Return [X, Y] of the center of cell containing provided text 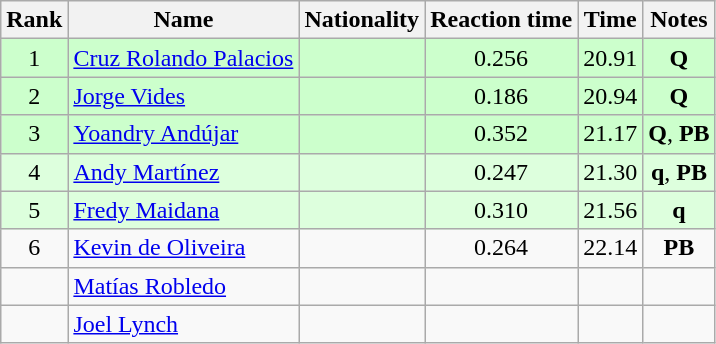
0.310 [502, 210]
Time [610, 20]
Q, PB [679, 134]
0.256 [502, 58]
Reaction time [502, 20]
0.264 [502, 248]
Andy Martínez [184, 172]
PB [679, 248]
0.247 [502, 172]
Fredy Maidana [184, 210]
q, PB [679, 172]
Matías Robledo [184, 286]
Kevin de Oliveira [184, 248]
20.94 [610, 96]
22.14 [610, 248]
Rank [34, 20]
20.91 [610, 58]
21.30 [610, 172]
Notes [679, 20]
6 [34, 248]
3 [34, 134]
5 [34, 210]
21.56 [610, 210]
0.352 [502, 134]
2 [34, 96]
Nationality [362, 20]
21.17 [610, 134]
0.186 [502, 96]
Yoandry Andújar [184, 134]
Jorge Vides [184, 96]
1 [34, 58]
4 [34, 172]
Cruz Rolando Palacios [184, 58]
Name [184, 20]
Joel Lynch [184, 324]
q [679, 210]
